Provide the [x, y] coordinate of the cell's center where the given text is located.  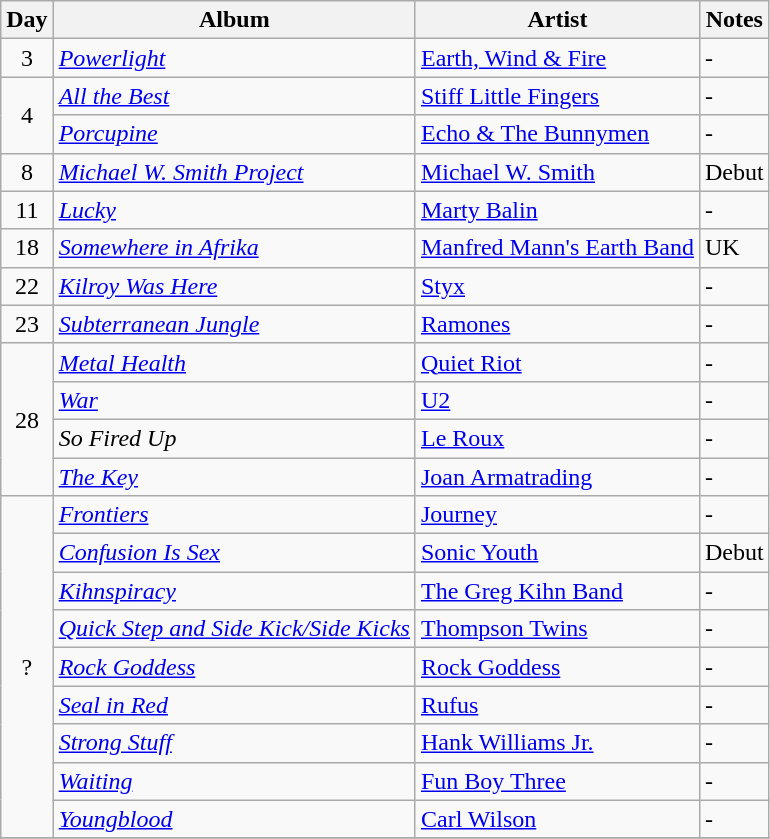
Earth, Wind & Fire [557, 58]
Waiting [234, 781]
Artist [557, 20]
? [27, 668]
Marty Balin [557, 210]
Day [27, 20]
Carl Wilson [557, 819]
Kilroy Was Here [234, 286]
Quick Step and Side Kick/Side Kicks [234, 629]
U2 [557, 400]
Rufus [557, 705]
Subterranean Jungle [234, 324]
8 [27, 172]
Fun Boy Three [557, 781]
3 [27, 58]
18 [27, 248]
11 [27, 210]
The Key [234, 477]
Journey [557, 515]
22 [27, 286]
Quiet Riot [557, 362]
Thompson Twins [557, 629]
The Greg Kihn Band [557, 591]
Michael W. Smith Project [234, 172]
Ramones [557, 324]
Hank Williams Jr. [557, 743]
28 [27, 419]
Stiff Little Fingers [557, 96]
Michael W. Smith [557, 172]
Manfred Mann's Earth Band [557, 248]
Joan Armatrading [557, 477]
So Fired Up [234, 438]
UK [734, 248]
Notes [734, 20]
Somewhere in Afrika [234, 248]
23 [27, 324]
Metal Health [234, 362]
Styx [557, 286]
Sonic Youth [557, 553]
Lucky [234, 210]
Powerlight [234, 58]
War [234, 400]
Le Roux [557, 438]
Echo & The Bunnymen [557, 134]
Seal in Red [234, 705]
Youngblood [234, 819]
Confusion Is Sex [234, 553]
All the Best [234, 96]
Strong Stuff [234, 743]
Kihnspiracy [234, 591]
Album [234, 20]
4 [27, 115]
Frontiers [234, 515]
Porcupine [234, 134]
